Extract the [x, y] coordinate from the center of the cell holding the provided text.  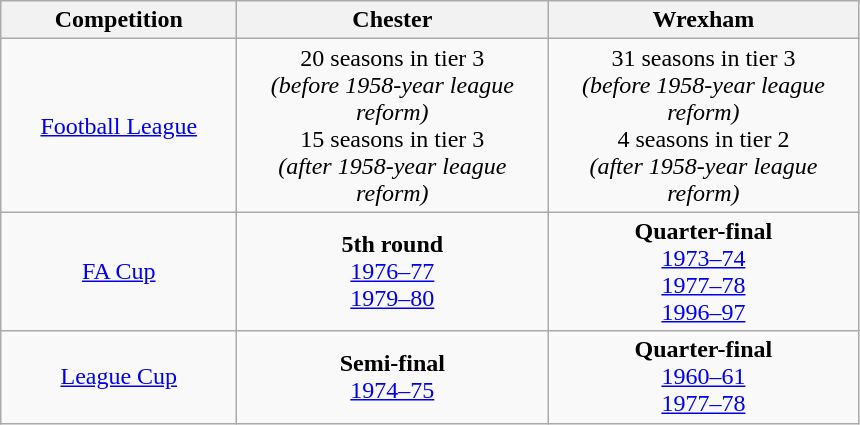
Quarter-final1973–741977–781996–97 [704, 272]
FA Cup [119, 272]
Chester [392, 20]
Competition [119, 20]
Semi-final1974–75 [392, 377]
League Cup [119, 377]
20 seasons in tier 3(before 1958-year league reform)15 seasons in tier 3(after 1958-year league reform) [392, 126]
Quarter-final1960–611977–78 [704, 377]
Football League [119, 126]
31 seasons in tier 3(before 1958-year league reform)4 seasons in tier 2(after 1958-year league reform) [704, 126]
5th round1976–771979–80 [392, 272]
Wrexham [704, 20]
